Search for the cell housing the specified text and yield its (x, y) center coordinate. 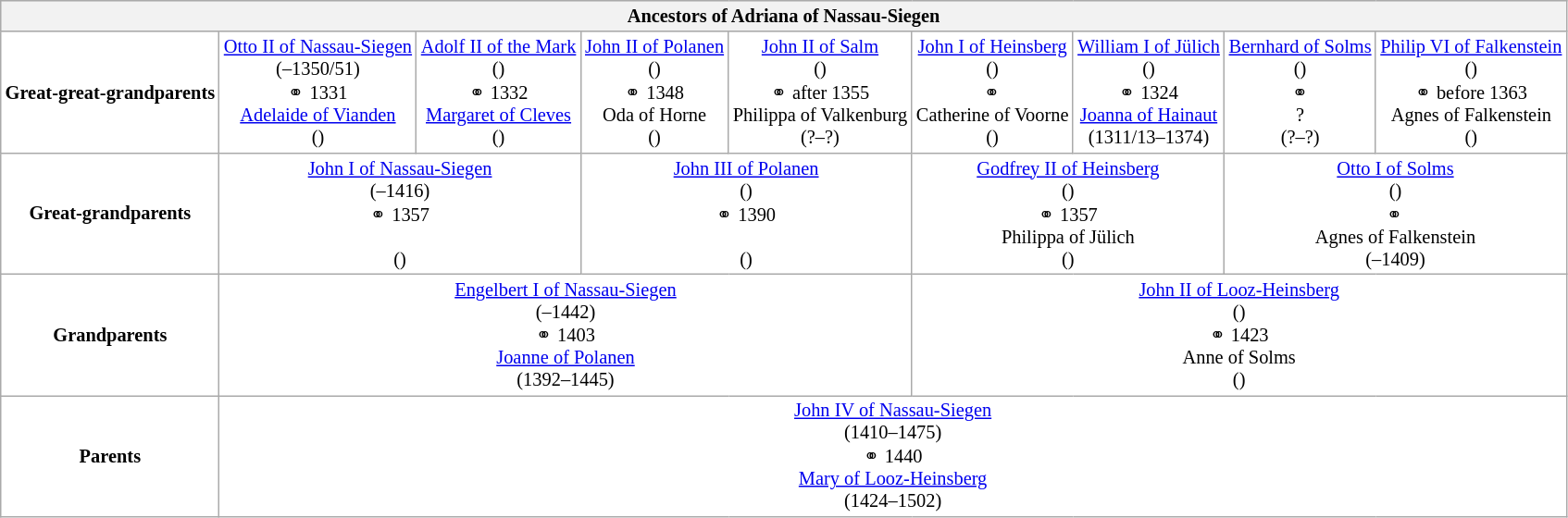
Great-great-grandparents (110, 92)
Godfrey II of Heinsberg()⚭ 1357Philippa of Jülich() (1068, 213)
Great-grandparents (110, 213)
John III of Polanen()⚭ 1390() (746, 213)
Ancestors of Adriana of Nassau-Siegen (784, 16)
Parents (110, 455)
Engelbert I of Nassau-Siegen(–1442)⚭ 1403Joanne of Polanen(1392–1445) (566, 335)
John I of Heinsberg()⚭ Catherine of Voorne() (992, 92)
William I of Jülich()⚭ 1324Joanna of Hainaut(1311/13–1374) (1148, 92)
Otto I of Solms()⚭Agnes of Falkenstein(–1409) (1396, 213)
John II of Looz-Heinsberg()⚭ 1423Anne of Solms() (1238, 335)
John II of Polanen()⚭ 1348Oda of Horne() (654, 92)
John IV of Nassau-Siegen(1410–1475)⚭ 1440Mary of Looz-Heinsberg(1424–1502) (892, 455)
Otto II of Nassau-Siegen(–1350/51)⚭ 1331Adelaide of Vianden() (318, 92)
Bernhard of Solms()⚭?(?–?) (1300, 92)
Grandparents (110, 335)
Philip VI of Falkenstein()⚭ before 1363Agnes of Falkenstein() (1471, 92)
John II of Salm()⚭ after 1355Philippa of Valkenburg(?–?) (820, 92)
Adolf II of the Mark()⚭ 1332Margaret of Cleves() (498, 92)
John I of Nassau-Siegen(–1416)⚭ 1357() (400, 213)
